For the text-containing cell, return its midpoint in (X, Y) coordinate format. 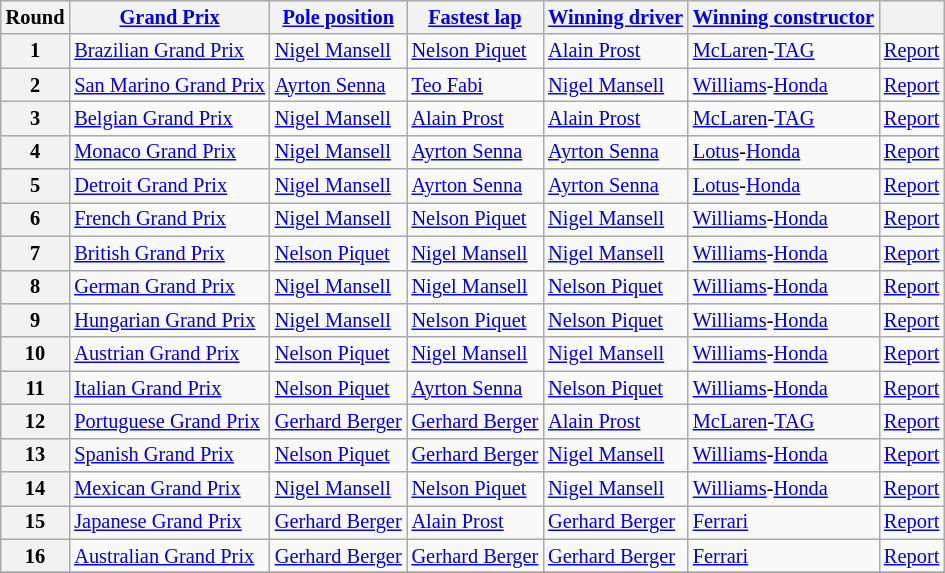
11 (36, 388)
10 (36, 354)
German Grand Prix (170, 287)
Pole position (338, 17)
San Marino Grand Prix (170, 85)
Belgian Grand Prix (170, 118)
Japanese Grand Prix (170, 522)
French Grand Prix (170, 219)
Winning driver (616, 17)
12 (36, 421)
British Grand Prix (170, 253)
4 (36, 152)
2 (36, 85)
15 (36, 522)
6 (36, 219)
13 (36, 455)
Portuguese Grand Prix (170, 421)
Grand Prix (170, 17)
9 (36, 320)
7 (36, 253)
Monaco Grand Prix (170, 152)
Hungarian Grand Prix (170, 320)
14 (36, 489)
Austrian Grand Prix (170, 354)
Fastest lap (476, 17)
Teo Fabi (476, 85)
Winning constructor (784, 17)
Italian Grand Prix (170, 388)
16 (36, 556)
5 (36, 186)
Spanish Grand Prix (170, 455)
1 (36, 51)
Brazilian Grand Prix (170, 51)
Detroit Grand Prix (170, 186)
Mexican Grand Prix (170, 489)
Round (36, 17)
3 (36, 118)
8 (36, 287)
Australian Grand Prix (170, 556)
